Capture the cell that displays the provided text and extract its (X, Y) central coordinate. 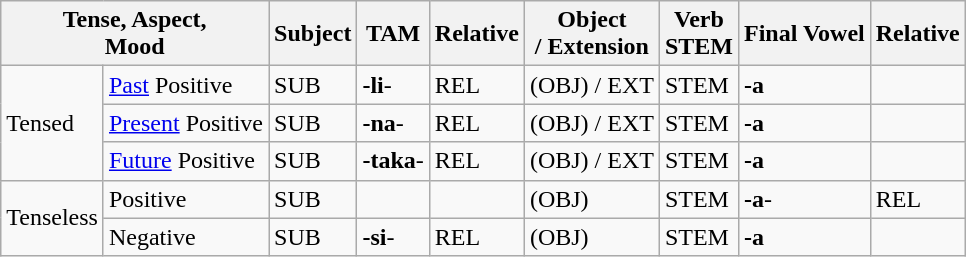
-si- (393, 237)
Tenseless (52, 218)
TAM (393, 34)
-na- (393, 123)
Subject (313, 34)
-li- (393, 85)
Tense, Aspect,Mood (135, 34)
-taka- (393, 161)
Tensed (52, 123)
Future Positive (186, 161)
VerbSTEM (698, 34)
Object/ Extension (592, 34)
Negative (186, 237)
Present Positive (186, 123)
Positive (186, 199)
Final Vowel (804, 34)
-a- (804, 199)
Past Positive (186, 85)
